Provide the (x, y) coordinate of the cell's center where the given text is located.  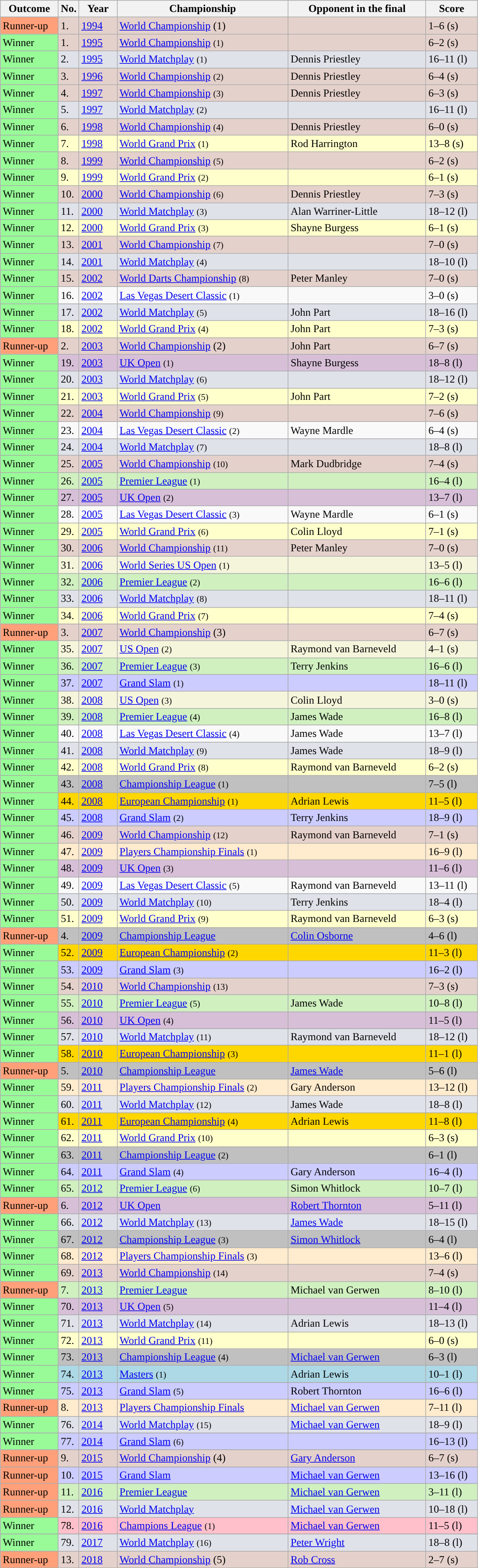
18–4 (l) (451, 902)
25. (69, 464)
Premier League (6) (202, 1189)
Grand Slam (3) (202, 969)
European Championship (2) (202, 952)
World Grand Prix (9) (202, 919)
64. (69, 1172)
37. (69, 683)
European Championship (1) (202, 801)
68. (69, 1256)
63. (69, 1155)
US Open (2) (202, 649)
Premier League (4) (202, 716)
World Series US Open (1) (202, 565)
44. (69, 801)
78. (69, 1525)
UK Open (2) (202, 498)
60. (69, 1104)
No. (69, 9)
World Championship (14) (202, 1273)
19. (69, 363)
World Matchplay (10) (202, 902)
World Matchplay (7) (202, 447)
European Championship (4) (202, 1121)
27. (69, 498)
World Matchplay (4) (202, 262)
World Matchplay (16) (202, 1542)
Score (451, 9)
10–18 (l) (451, 1509)
Champions League (1) (202, 1525)
26. (69, 480)
61. (69, 1121)
World Matchplay (1) (202, 59)
World Championship (6) (202, 194)
Premier League (2) (202, 582)
72. (69, 1340)
47. (69, 852)
39. (69, 716)
Outcome (29, 9)
74. (69, 1374)
UK Open (5) (202, 1307)
75. (69, 1391)
7–6 (s) (451, 413)
18–13 (l) (451, 1324)
49. (69, 885)
62. (69, 1138)
2–7 (s) (451, 1559)
8–10 (l) (451, 1290)
5–6 (l) (451, 1071)
79. (69, 1542)
World Grand Prix (1) (202, 143)
18. (69, 329)
Las Vegas Desert Classic (1) (202, 295)
World Championship (9) (202, 413)
World Matchplay (14) (202, 1324)
European Championship (3) (202, 1054)
11–4 (l) (451, 1307)
53. (69, 969)
58. (69, 1054)
6–4 (l) (451, 1239)
30. (69, 548)
UK Open (4) (202, 1020)
10–8 (l) (451, 1003)
World Matchplay (13) (202, 1222)
41. (69, 751)
38. (69, 700)
Las Vegas Desert Classic (4) (202, 733)
6–3 (l) (451, 1357)
34. (69, 616)
World Championship (12) (202, 835)
16. (69, 295)
World Championship (13) (202, 986)
17. (69, 312)
15. (69, 279)
11–1 (l) (451, 1054)
31. (69, 565)
World Grand Prix (2) (202, 177)
World Matchplay (3) (202, 211)
Colin Osborne (357, 936)
Players Championship Finals (202, 1408)
13–12 (l) (451, 1088)
Rob Cross (357, 1559)
6–1 (l) (451, 1155)
Rod Harrington (357, 143)
42. (69, 767)
Grand Slam (5) (202, 1391)
5–11 (l) (451, 1205)
40. (69, 733)
11–3 (l) (451, 952)
World Grand Prix (6) (202, 531)
29. (69, 531)
13–6 (l) (451, 1256)
World Grand Prix (5) (202, 396)
16–8 (l) (451, 716)
43. (69, 784)
Premier League (1) (202, 480)
World Matchplay (12) (202, 1104)
Players Championship Finals (1) (202, 852)
16–9 (l) (451, 852)
Grand Slam (1) (202, 683)
Peter Wright (357, 1542)
24. (69, 447)
54. (69, 986)
7–5 (l) (451, 784)
UK Open (3) (202, 868)
50. (69, 902)
Mark Dudbridge (357, 464)
67. (69, 1239)
73. (69, 1357)
45. (69, 818)
Grand Slam (4) (202, 1172)
World Matchplay (202, 1509)
18–15 (l) (451, 1222)
66. (69, 1222)
7–2 (s) (451, 396)
UK Open (1) (202, 363)
Las Vegas Desert Classic (5) (202, 885)
UK Open (202, 1205)
57. (69, 1037)
1994 (98, 26)
11–8 (l) (451, 1121)
4–1 (s) (451, 649)
World Championship (11) (202, 548)
World Championship (10) (202, 464)
23. (69, 430)
World Championship (7) (202, 245)
20. (69, 379)
World Matchplay (2) (202, 110)
10–1 (l) (451, 1374)
13–5 (l) (451, 565)
World Matchplay (8) (202, 599)
Las Vegas Desert Classic (3) (202, 515)
Players Championship Finals (2) (202, 1088)
World Grand Prix (11) (202, 1340)
33. (69, 599)
US Open (3) (202, 700)
22. (69, 413)
Players Championship Finals (3) (202, 1256)
Grand Slam (2) (202, 818)
Year (98, 9)
Premier League (3) (202, 666)
Las Vegas Desert Classic (2) (202, 430)
51. (69, 919)
World Grand Prix (8) (202, 767)
Championship League (3) (202, 1239)
70. (69, 1307)
13–11 (l) (451, 885)
10–7 (l) (451, 1189)
52. (69, 952)
46. (69, 835)
World Grand Prix (4) (202, 329)
18–16 (l) (451, 312)
56. (69, 1020)
55. (69, 1003)
13–16 (l) (451, 1475)
77. (69, 1441)
14. (69, 262)
World Matchplay (9) (202, 751)
59. (69, 1088)
16–13 (l) (451, 1441)
World Matchplay (6) (202, 379)
World Darts Championship (8) (202, 279)
Opponent in the final (357, 9)
65. (69, 1189)
4–6 (l) (451, 936)
71. (69, 1324)
3–11 (l) (451, 1492)
11–6 (l) (451, 868)
World Grand Prix (3) (202, 228)
35. (69, 649)
World Matchplay (11) (202, 1037)
32. (69, 582)
World Grand Prix (7) (202, 616)
2017 (98, 1542)
World Matchplay (15) (202, 1425)
World Grand Prix (10) (202, 1138)
2018 (98, 1559)
36. (69, 666)
Championship League (2) (202, 1155)
76. (69, 1425)
Grand Slam (6) (202, 1441)
Championship League (4) (202, 1357)
18–10 (l) (451, 262)
Championship League (1) (202, 784)
1–6 (s) (451, 26)
Championship (202, 9)
13–8 (s) (451, 143)
48. (69, 868)
Grand Slam (202, 1475)
Premier League (5) (202, 1003)
16–2 (l) (451, 969)
Alan Warriner-Little (357, 211)
69. (69, 1273)
21. (69, 396)
28. (69, 515)
Masters (1) (202, 1374)
7–11 (l) (451, 1408)
World Matchplay (5) (202, 312)
1996 (98, 76)
